Find where the given text appears and provide that cell's center as (X, Y) coordinate. 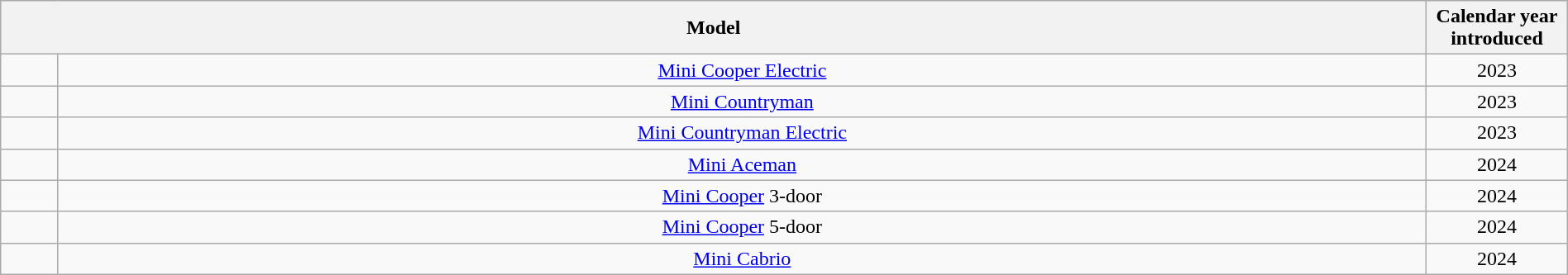
Calendar yearintroduced (1497, 28)
Mini Cooper 3-door (743, 196)
Mini Aceman (743, 164)
Model (714, 28)
Mini Countryman Electric (743, 133)
Mini Cabrio (743, 258)
Mini Countryman (743, 102)
Mini Cooper 5-door (743, 227)
Mini Cooper Electric (743, 70)
